Determine the (X, Y) coordinate at the center of the cell enclosing the given text.  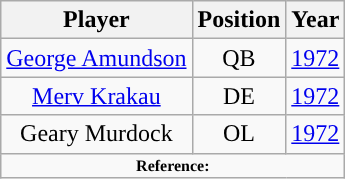
George Amundson (96, 58)
QB (239, 58)
OL (239, 134)
Merv Krakau (96, 96)
Geary Murdock (96, 134)
Year (316, 20)
Player (96, 20)
DE (239, 96)
Reference: (173, 165)
Position (239, 20)
